Return [X, Y] of the center of cell containing provided text 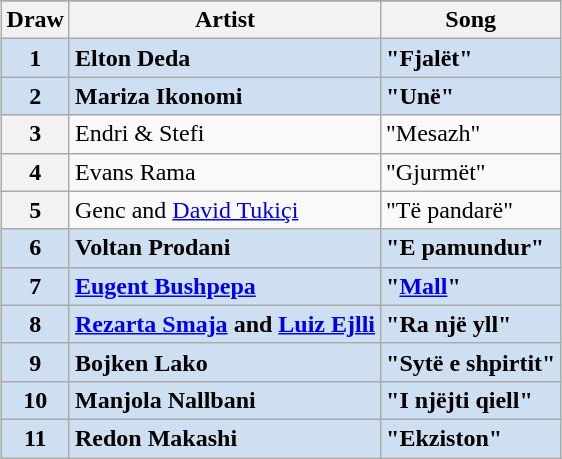
Mariza Ikonomi [224, 96]
Redon Makashi [224, 438]
Draw [35, 20]
Bojken Lako [224, 362]
"Ekziston" [471, 438]
11 [35, 438]
Evans Rama [224, 172]
Manjola Nallbani [224, 400]
6 [35, 248]
"Sytë e shpirtit" [471, 362]
Elton Deda [224, 58]
"Fjalët" [471, 58]
4 [35, 172]
"Mall" [471, 286]
"Të pandarë" [471, 210]
8 [35, 324]
"Gjurmët" [471, 172]
Genc and David Tukiçi [224, 210]
"Ra një yll" [471, 324]
"I njëjti qiell" [471, 400]
3 [35, 134]
Rezarta Smaja and Luiz Ejlli [224, 324]
7 [35, 286]
"E pamundur" [471, 248]
Artist [224, 20]
1 [35, 58]
"Unë" [471, 96]
10 [35, 400]
2 [35, 96]
Voltan Prodani [224, 248]
5 [35, 210]
"Mesazh" [471, 134]
Song [471, 20]
Eugent Bushpepa [224, 286]
Endri & Stefi [224, 134]
9 [35, 362]
